Determine the [x, y] coordinate at the center of the cell enclosing the given text.  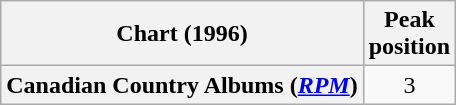
Chart (1996) [182, 34]
Peakposition [409, 34]
3 [409, 85]
Canadian Country Albums (RPM) [182, 85]
